Search for the cell housing the specified text and yield its [x, y] center coordinate. 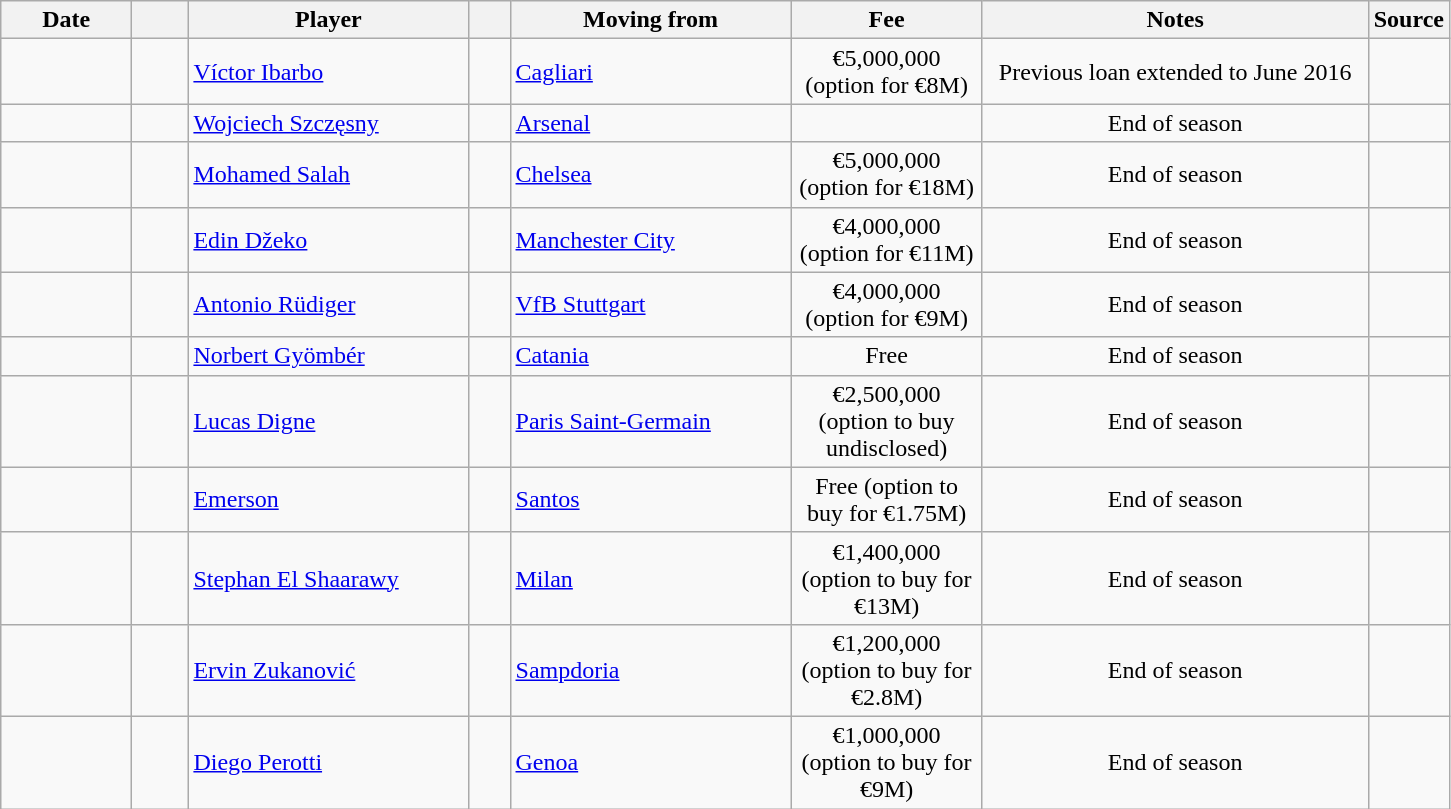
Genoa [650, 762]
Santos [650, 500]
Player [328, 20]
Free (option to buy for €1.75M) [886, 500]
Edin Džeko [328, 240]
Ervin Zukanović [328, 670]
Chelsea [650, 174]
Free [886, 356]
€2,500,000 (option to buy undisclosed) [886, 421]
Antonio Rüdiger [328, 304]
Previous loan extended to June 2016 [1175, 72]
€1,000,000 (option to buy for €9M) [886, 762]
Paris Saint-Germain [650, 421]
€1,200,000 (option to buy for €2.8M) [886, 670]
Víctor Ibarbo [328, 72]
€1,400,000 (option to buy for €13M) [886, 578]
Norbert Gyömbér [328, 356]
Manchester City [650, 240]
€5,000,000 (option for €18M) [886, 174]
Diego Perotti [328, 762]
Emerson [328, 500]
VfB Stuttgart [650, 304]
Arsenal [650, 123]
Sampdoria [650, 670]
Source [1408, 20]
Fee [886, 20]
Mohamed Salah [328, 174]
€4,000,000 (option for €9M) [886, 304]
Stephan El Shaarawy [328, 578]
€4,000,000 (option for €11M) [886, 240]
Wojciech Szczęsny [328, 123]
Notes [1175, 20]
€5,000,000 (option for €8M) [886, 72]
Lucas Digne [328, 421]
Milan [650, 578]
Date [66, 20]
Moving from [650, 20]
Cagliari [650, 72]
Catania [650, 356]
